Output the (x, y) coordinate of the center of the cell containing the given text.  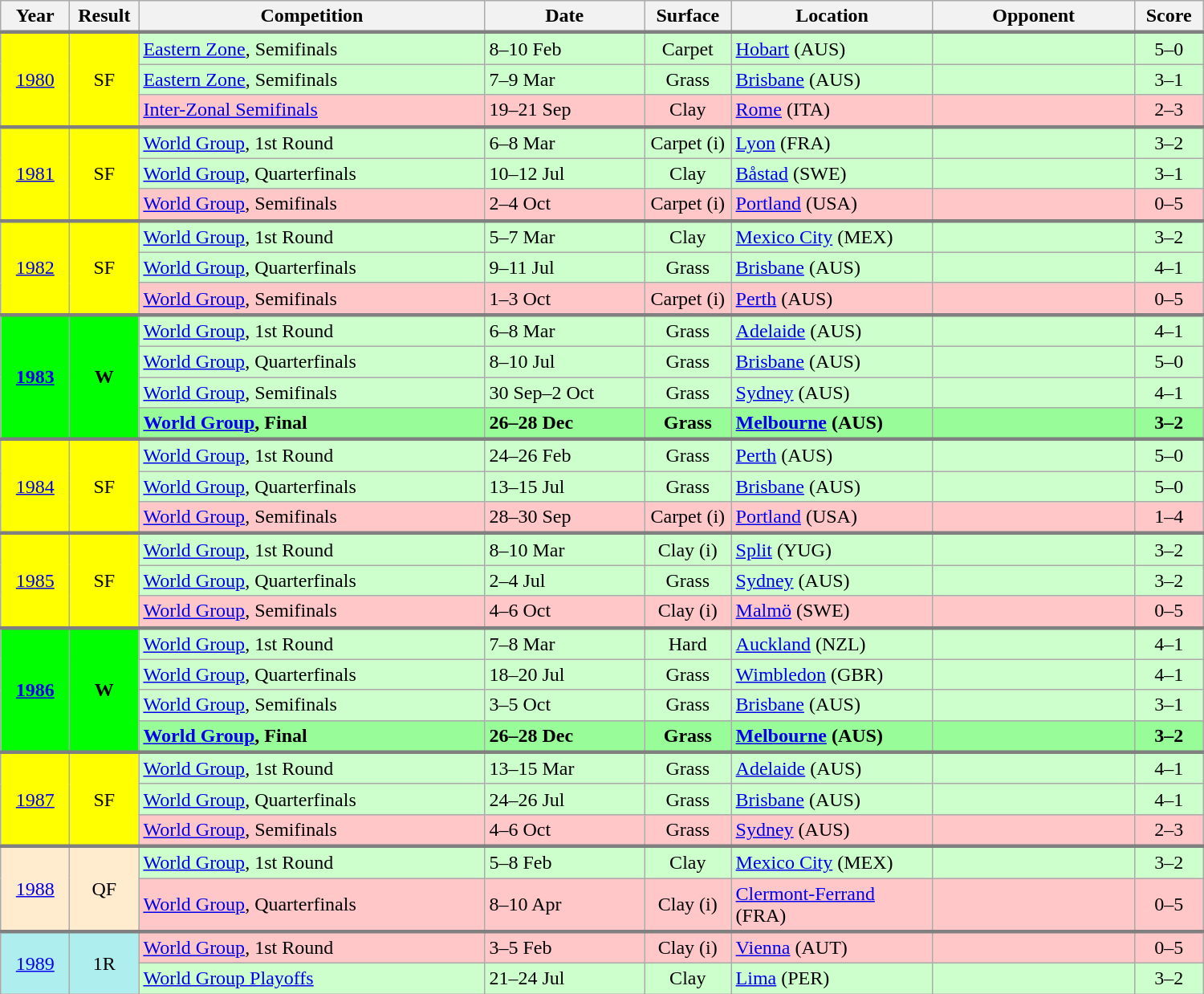
Malmö (SWE) (832, 612)
24–26 Jul (565, 799)
Location (832, 17)
Vienna (AUT) (832, 947)
13–15 Jul (565, 487)
1988 (35, 889)
3–5 Oct (565, 705)
1985 (35, 580)
Score (1169, 17)
1989 (35, 963)
Date (565, 17)
7–8 Mar (565, 644)
1986 (35, 691)
1–3 Oct (565, 299)
18–20 Jul (565, 674)
Wimbledon (GBR) (832, 674)
1980 (35, 79)
24–26 Feb (565, 455)
Result (104, 17)
Opponent (1034, 17)
Inter-Zonal Semifinals (311, 111)
21–24 Jul (565, 979)
Lima (PER) (832, 979)
Carpet (687, 48)
3–5 Feb (565, 947)
5–7 Mar (565, 237)
8–10 Feb (565, 48)
7–9 Mar (565, 79)
QF (104, 889)
1R (104, 963)
World Group Playoffs (311, 979)
Hard (687, 644)
Auckland (NZL) (832, 644)
9–11 Jul (565, 267)
Split (YUG) (832, 549)
13–15 Mar (565, 768)
1982 (35, 268)
10–12 Jul (565, 173)
19–21 Sep (565, 111)
Year (35, 17)
1987 (35, 800)
Clermont-Ferrand (FRA) (832, 906)
Hobart (AUS) (832, 48)
1–4 (1169, 518)
1981 (35, 173)
8–10 Jul (565, 361)
28–30 Sep (565, 518)
30 Sep–2 Oct (565, 393)
1984 (35, 487)
2–4 Jul (565, 581)
Surface (687, 17)
8–10 Mar (565, 549)
Lyon (FRA) (832, 143)
Competition (311, 17)
1983 (35, 377)
5–8 Feb (565, 862)
8–10 Apr (565, 906)
2–4 Oct (565, 205)
Båstad (SWE) (832, 173)
Rome (ITA) (832, 111)
